Return [X, Y] of the center of cell containing provided text 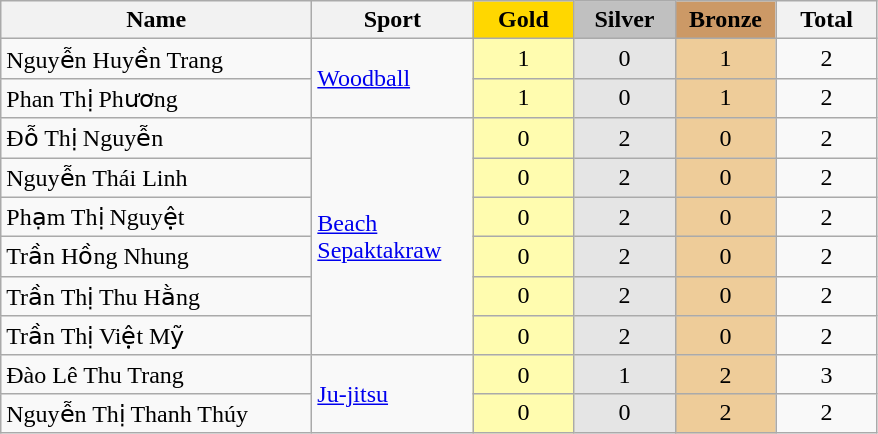
Beach Sepaktakraw [392, 236]
Nguyễn Thái Linh [156, 178]
Đỗ Thị Nguyễn [156, 138]
3 [826, 374]
Đào Lê Thu Trang [156, 374]
Gold [524, 20]
Trần Thị Thu Hằng [156, 296]
Silver [624, 20]
Trần Hồng Nhung [156, 257]
Phan Thị Phương [156, 98]
Trần Thị Việt Mỹ [156, 336]
Nguyễn Thị Thanh Thúy [156, 413]
Bronze [726, 20]
Woodball [392, 78]
Ju-jitsu [392, 394]
Total [826, 20]
Name [156, 20]
Nguyễn Huyền Trang [156, 59]
Sport [392, 20]
Phạm Thị Nguyệt [156, 217]
